Search for the cell housing the specified text and yield its (X, Y) center coordinate. 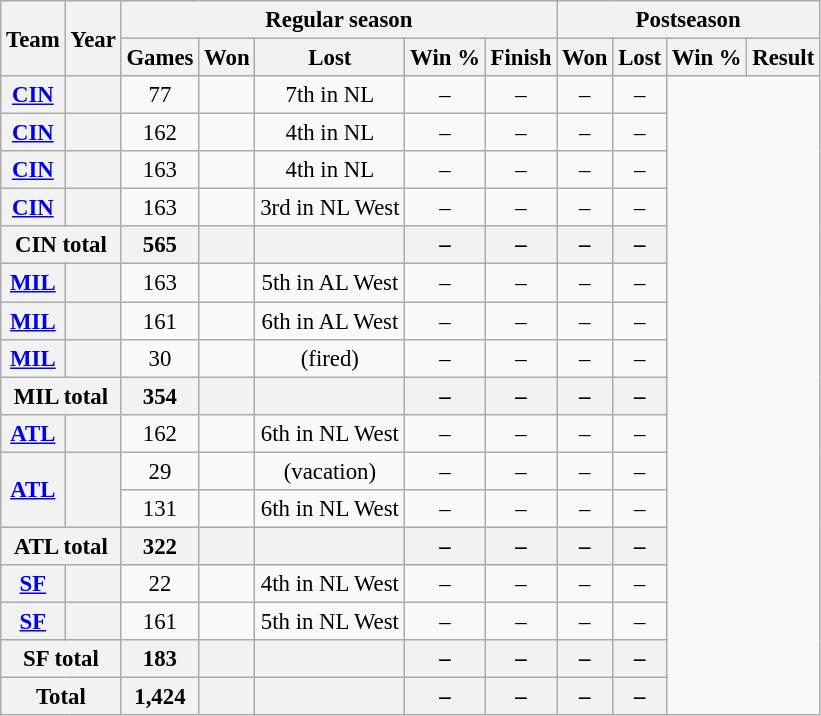
5th in NL West (330, 621)
565 (160, 245)
Postseason (688, 20)
4th in NL West (330, 584)
Total (61, 697)
Games (160, 58)
30 (160, 358)
Regular season (339, 20)
77 (160, 95)
183 (160, 659)
CIN total (61, 245)
(fired) (330, 358)
29 (160, 471)
131 (160, 509)
7th in NL (330, 95)
MIL total (61, 396)
322 (160, 546)
3rd in NL West (330, 208)
22 (160, 584)
(vacation) (330, 471)
ATL total (61, 546)
Finish (520, 58)
SF total (61, 659)
6th in AL West (330, 321)
5th in AL West (330, 283)
1,424 (160, 697)
Result (784, 58)
Year (93, 38)
Team (33, 38)
354 (160, 396)
